Determine the [x, y] coordinate at the center of the cell enclosing the given text.  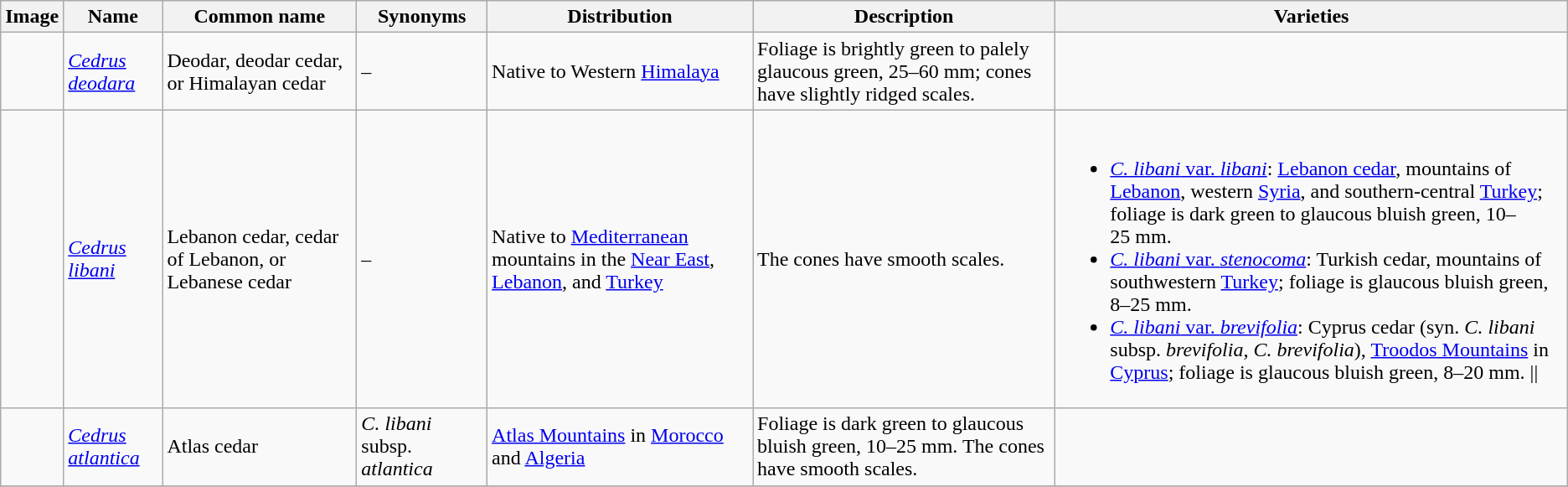
Varieties [1312, 17]
Name [113, 17]
Native to Western Himalaya [620, 71]
Synonyms [422, 17]
Image [32, 17]
Description [905, 17]
Native to Mediterranean mountains in the Near East, Lebanon, and Turkey [620, 259]
Foliage is dark green to glaucous bluish green, 10–25 mm. The cones have smooth scales. [905, 447]
Cedrus atlantica [113, 447]
Foliage is brightly green to palely glaucous green, 25–60 mm; cones have slightly ridged scales. [905, 71]
Common name [260, 17]
Distribution [620, 17]
Atlas cedar [260, 447]
Cedrus libani [113, 259]
Atlas Mountains in Morocco and Algeria [620, 447]
C. libani subsp. atlantica [422, 447]
Lebanon cedar, cedar of Lebanon, or Lebanese cedar [260, 259]
The cones have smooth scales. [905, 259]
Cedrus deodara [113, 71]
Deodar, deodar cedar, or Himalayan cedar [260, 71]
